Pinpoint the cell where the given text exists, returning its (x, y) midpoint coordinate. 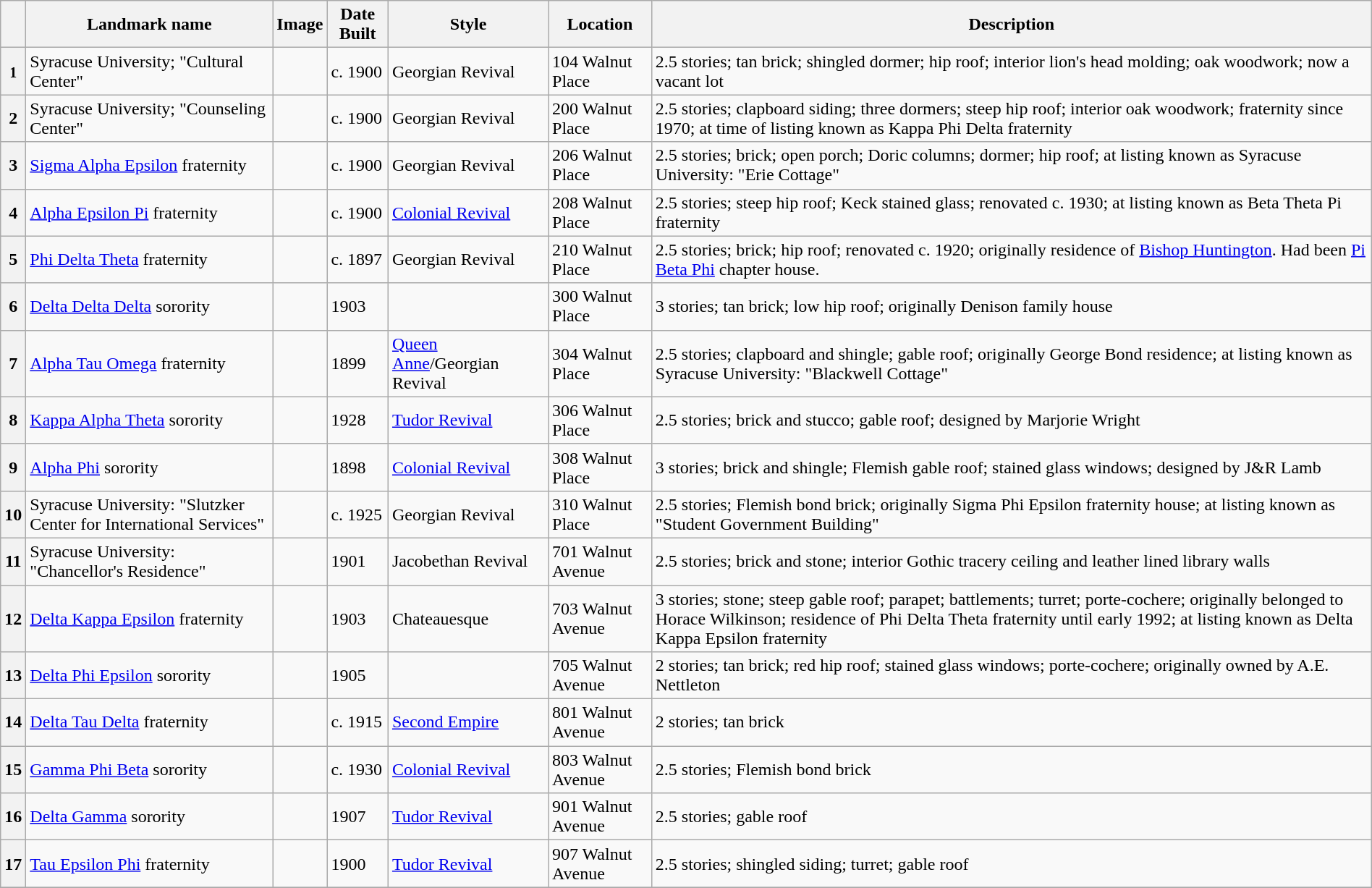
1899 (357, 363)
Delta Delta Delta sorority (149, 307)
1905 (357, 676)
Style (467, 25)
10 (13, 514)
308 Walnut Place (601, 468)
801 Walnut Avenue (601, 722)
Syracuse University; "Cultural Center" (149, 71)
2.5 stories; brick and stone; interior Gothic tracery ceiling and leather lined library walls (1012, 562)
200 Walnut Place (601, 119)
Delta Tau Delta fraternity (149, 722)
208 Walnut Place (601, 213)
2.5 stories; steep hip roof; Keck stained glass; renovated c. 1930; at listing known as Beta Theta Pi fraternity (1012, 213)
2.5 stories; clapboard and shingle; gable roof; originally George Bond residence; at listing known as Syracuse University: "Blackwell Cottage" (1012, 363)
1900 (357, 864)
Location (601, 25)
c. 1915 (357, 722)
Syracuse University: "Chancellor's Residence" (149, 562)
5 (13, 259)
2 stories; tan brick (1012, 722)
803 Walnut Avenue (601, 770)
901 Walnut Avenue (601, 816)
Alpha Epsilon Pi fraternity (149, 213)
Alpha Phi sorority (149, 468)
701 Walnut Avenue (601, 562)
16 (13, 816)
Sigma Alpha Epsilon fraternity (149, 165)
2.5 stories; brick; open porch; Doric columns; dormer; hip roof; at listing known as Syracuse University: "Erie Cottage" (1012, 165)
Image (300, 25)
Kappa Alpha Theta sorority (149, 420)
Landmark name (149, 25)
304 Walnut Place (601, 363)
3 (13, 165)
c. 1925 (357, 514)
2 (13, 119)
907 Walnut Avenue (601, 864)
705 Walnut Avenue (601, 676)
11 (13, 562)
2.5 stories; Flemish bond brick (1012, 770)
7 (13, 363)
Queen Anne/Georgian Revival (467, 363)
2.5 stories; brick and stucco; gable roof; designed by Marjorie Wright (1012, 420)
Date Built (357, 25)
12 (13, 618)
c. 1930 (357, 770)
310 Walnut Place (601, 514)
Phi Delta Theta fraternity (149, 259)
13 (13, 676)
17 (13, 864)
Tau Epsilon Phi fraternity (149, 864)
1898 (357, 468)
Description (1012, 25)
1907 (357, 816)
3 stories; tan brick; low hip roof; originally Denison family house (1012, 307)
9 (13, 468)
14 (13, 722)
703 Walnut Avenue (601, 618)
1901 (357, 562)
Second Empire (467, 722)
Jacobethan Revival (467, 562)
Delta Phi Epsilon sorority (149, 676)
1928 (357, 420)
2.5 stories; tan brick; shingled dormer; hip roof; interior lion's head molding; oak woodwork; now a vacant lot (1012, 71)
206 Walnut Place (601, 165)
1 (13, 71)
c. 1897 (357, 259)
2.5 stories; gable roof (1012, 816)
Chateauesque (467, 618)
Syracuse University; "Counseling Center" (149, 119)
2.5 stories; shingled siding; turret; gable roof (1012, 864)
2.5 stories; brick; hip roof; renovated c. 1920; originally residence of Bishop Huntington. Had been Pi Beta Phi chapter house. (1012, 259)
4 (13, 213)
15 (13, 770)
8 (13, 420)
Gamma Phi Beta sorority (149, 770)
Delta Gamma sorority (149, 816)
Delta Kappa Epsilon fraternity (149, 618)
2 stories; tan brick; red hip roof; stained glass windows; porte-cochere; originally owned by A.E. Nettleton (1012, 676)
2.5 stories; Flemish bond brick; originally Sigma Phi Epsilon fraternity house; at listing known as "Student Government Building" (1012, 514)
210 Walnut Place (601, 259)
3 stories; brick and shingle; Flemish gable roof; stained glass windows; designed by J&R Lamb (1012, 468)
Syracuse University: "Slutzker Center for International Services" (149, 514)
300 Walnut Place (601, 307)
306 Walnut Place (601, 420)
6 (13, 307)
Alpha Tau Omega fraternity (149, 363)
104 Walnut Place (601, 71)
